Find where the given text appears and provide that cell's center as [x, y] coordinate. 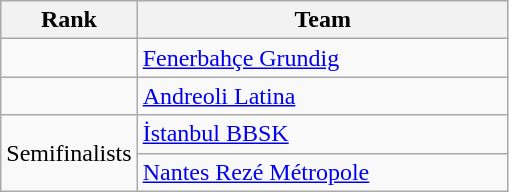
İstanbul BBSK [322, 134]
Nantes Rezé Métropole [322, 172]
Semifinalists [69, 153]
Andreoli Latina [322, 96]
Team [322, 20]
Fenerbahçe Grundig [322, 58]
Rank [69, 20]
